Search for the cell housing the specified text and yield its (x, y) center coordinate. 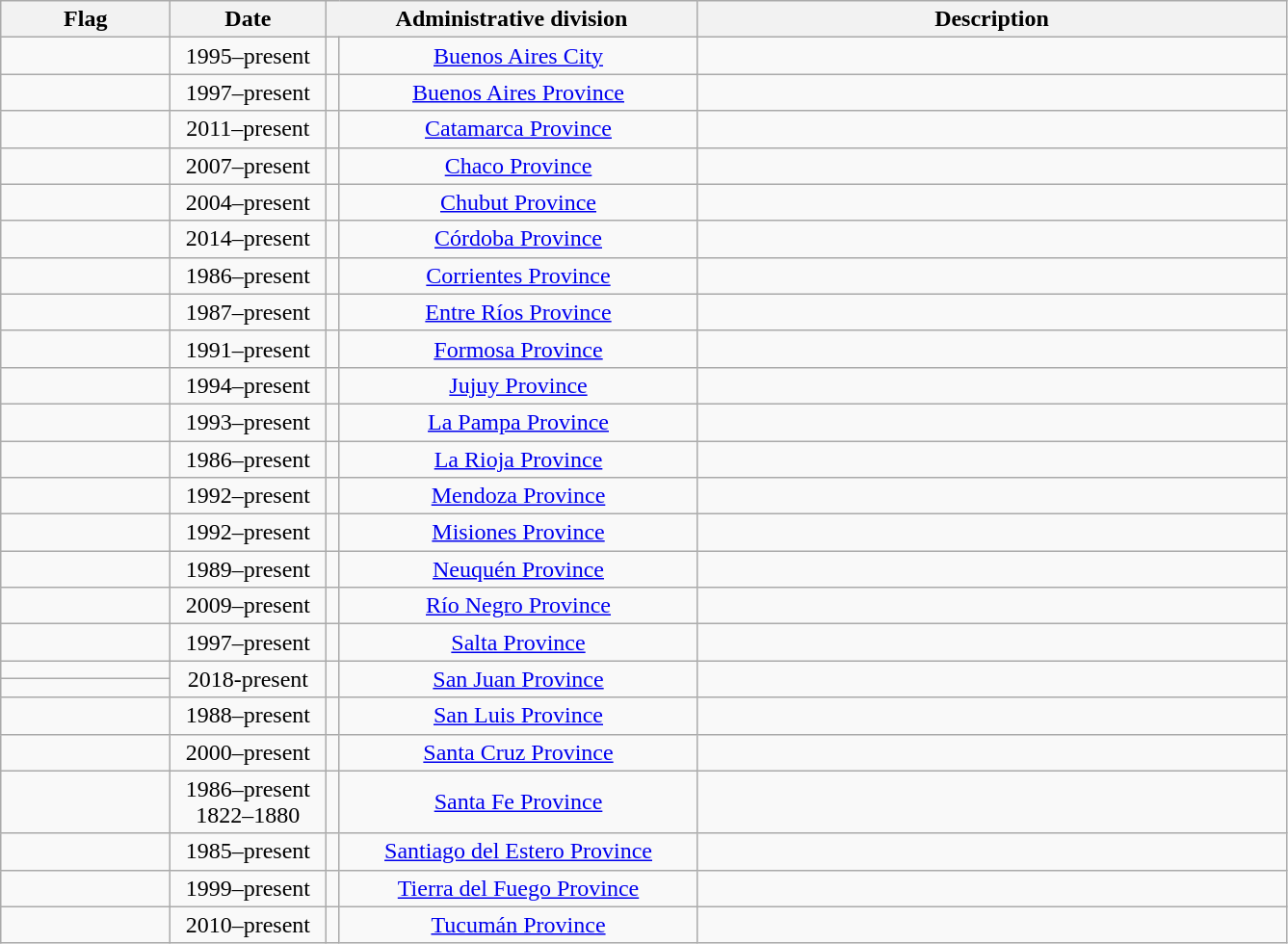
1994–present (249, 385)
Chaco Province (518, 166)
1989–present (249, 569)
1986–present1822–1880 (249, 801)
2011–present (249, 129)
2018-present (249, 679)
2004–present (249, 202)
1991–present (249, 349)
Description (992, 19)
Salta Province (518, 642)
Formosa Province (518, 349)
2007–present (249, 166)
Catamarca Province (518, 129)
Río Negro Province (518, 606)
1987–present (249, 312)
2009–present (249, 606)
Chubut Province (518, 202)
1988–present (249, 716)
1993–present (249, 422)
2010–present (249, 925)
San Luis Province (518, 716)
San Juan Province (518, 679)
2000–present (249, 752)
1999–present (249, 888)
La Rioja Province (518, 459)
Buenos Aires City (518, 56)
Santiago del Estero Province (518, 852)
Flag (86, 19)
Santa Cruz Province (518, 752)
Santa Fe Province (518, 801)
1985–present (249, 852)
Misiones Province (518, 533)
2014–present (249, 239)
Neuquén Province (518, 569)
Tucumán Province (518, 925)
Tierra del Fuego Province (518, 888)
Buenos Aires Province (518, 92)
Date (249, 19)
Mendoza Province (518, 496)
La Pampa Province (518, 422)
Administrative division (512, 19)
Entre Ríos Province (518, 312)
1995–present (249, 56)
Corrientes Province (518, 275)
Córdoba Province (518, 239)
Jujuy Province (518, 385)
